Scan for the cell matching the given text and deliver its (x, y) coordinate at center. 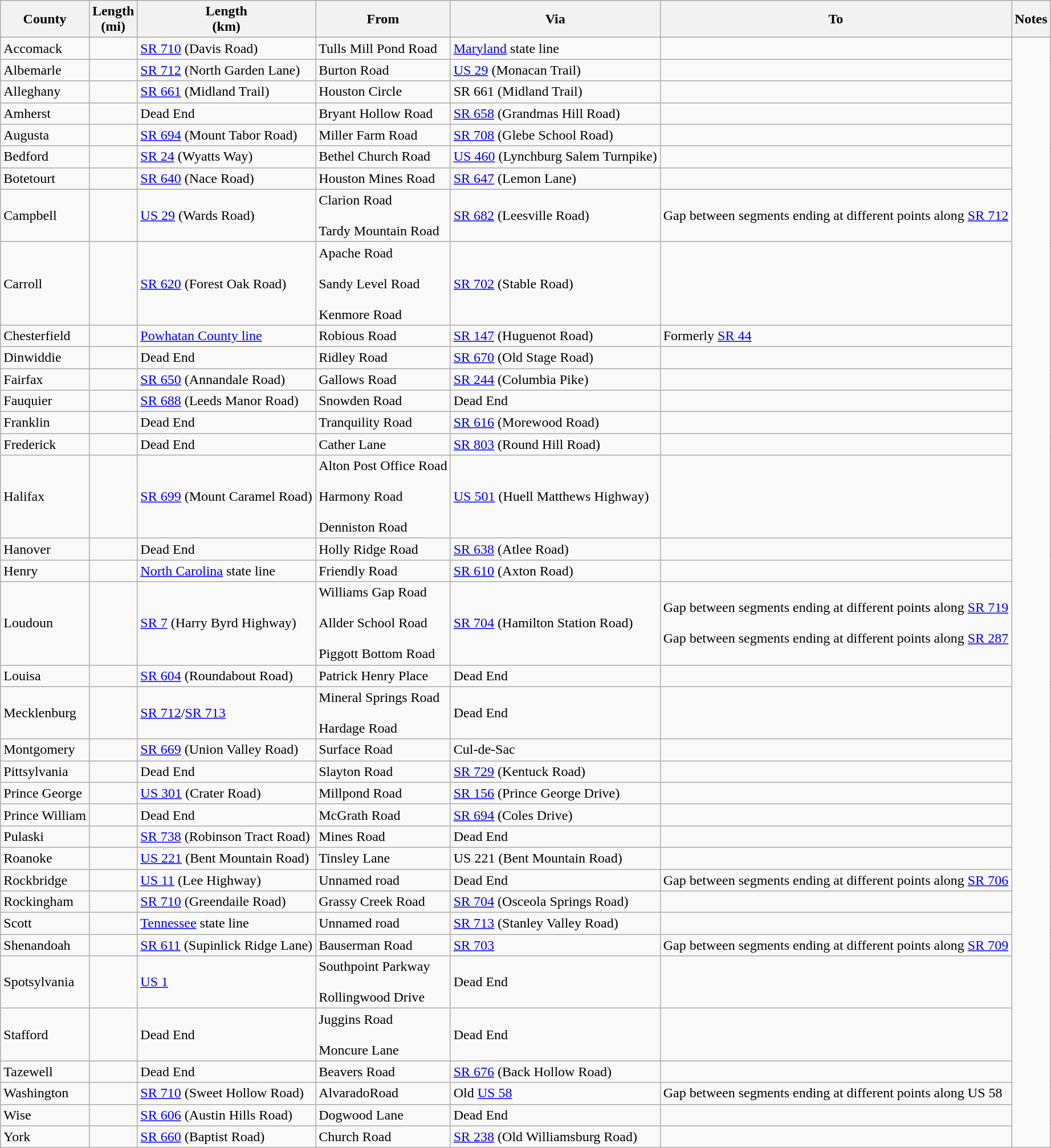
SR 712 (North Garden Lane) (227, 70)
Ridley Road (383, 357)
Millpond Road (383, 793)
SR 710 (Greendaile Road) (227, 902)
Alleghany (45, 92)
York (45, 1137)
US 29 (Monacan Trail) (555, 70)
Holly Ridge Road (383, 549)
Robious Road (383, 336)
Louisa (45, 676)
Prince George (45, 793)
Prince William (45, 815)
Bethel Church Road (383, 157)
Formerly SR 44 (836, 336)
SR 738 (Robinson Tract Road) (227, 836)
Gap between segments ending at different points along SR 712 (836, 215)
SR 647 (Lemon Lane) (555, 178)
Carroll (45, 283)
SR 669 (Union Valley Road) (227, 750)
Rockingham (45, 902)
Old US 58 (555, 1093)
SR 640 (Nace Road) (227, 178)
SR 702 (Stable Road) (555, 283)
Mecklenburg (45, 713)
SR 708 (Glebe School Road) (555, 135)
Surface Road (383, 750)
Mineral Springs RoadHardage Road (383, 713)
US 29 (Wards Road) (227, 215)
Tinsley Lane (383, 858)
Gap between segments ending at different points along SR 719Gap between segments ending at different points along SR 287 (836, 623)
Gap between segments ending at different points along SR 709 (836, 945)
Halifax (45, 497)
SR 604 (Roundabout Road) (227, 676)
Scott (45, 924)
Friendly Road (383, 571)
AlvaradoRoad (383, 1093)
SR 638 (Atlee Road) (555, 549)
Length(km) (227, 19)
Cather Lane (383, 444)
Southpoint ParkwayRollingwood Drive (383, 982)
Gap between segments ending at different points along US 58 (836, 1093)
SR 694 (Mount Tabor Road) (227, 135)
Fairfax (45, 379)
County (45, 19)
Gap between segments ending at different points along SR 706 (836, 880)
SR 712/SR 713 (227, 713)
Bryant Hollow Road (383, 113)
SR 704 (Hamilton Station Road) (555, 623)
SR 694 (Coles Drive) (555, 815)
Fauquier (45, 401)
SR 238 (Old Williamsburg Road) (555, 1137)
Tulls Mill Pond Road (383, 48)
Albemarle (45, 70)
Loudoun (45, 623)
Amherst (45, 113)
Clarion RoadTardy Mountain Road (383, 215)
SR 658 (Grandmas Hill Road) (555, 113)
SR 610 (Axton Road) (555, 571)
SR 676 (Back Hollow Road) (555, 1072)
Houston Circle (383, 92)
Williams Gap RoadAllder School RoadPiggott Bottom Road (383, 623)
SR 620 (Forest Oak Road) (227, 283)
Montgomery (45, 750)
Juggins RoadMoncure Lane (383, 1035)
Patrick Henry Place (383, 676)
SR 703 (555, 945)
Maryland state line (555, 48)
Augusta (45, 135)
Accomack (45, 48)
Beavers Road (383, 1072)
To (836, 19)
Alton Post Office RoadHarmony RoadDenniston Road (383, 497)
US 460 (Lynchburg Salem Turnpike) (555, 157)
Stafford (45, 1035)
Franklin (45, 423)
North Carolina state line (227, 571)
SR 710 (Sweet Hollow Road) (227, 1093)
Tennessee state line (227, 924)
SR 704 (Osceola Springs Road) (555, 902)
Rockbridge (45, 880)
Hanover (45, 549)
Pulaski (45, 836)
Frederick (45, 444)
Dogwood Lane (383, 1115)
Henry (45, 571)
Tazewell (45, 1072)
SR 611 (Supinlick Ridge Lane) (227, 945)
SR 713 (Stanley Valley Road) (555, 924)
SR 244 (Columbia Pike) (555, 379)
Campbell (45, 215)
Miller Farm Road (383, 135)
Wise (45, 1115)
US 501 (Huell Matthews Highway) (555, 497)
Pittsylvania (45, 771)
Powhatan County line (227, 336)
Snowden Road (383, 401)
Church Road (383, 1137)
SR 650 (Annandale Road) (227, 379)
Slayton Road (383, 771)
SR 729 (Kentuck Road) (555, 771)
Bauserman Road (383, 945)
Bedford (45, 157)
Via (555, 19)
Cul-de-Sac (555, 750)
US 11 (Lee Highway) (227, 880)
SR 24 (Wyatts Way) (227, 157)
SR 670 (Old Stage Road) (555, 357)
SR 682 (Leesville Road) (555, 215)
Houston Mines Road (383, 178)
Roanoke (45, 858)
Grassy Creek Road (383, 902)
Botetourt (45, 178)
Notes (1031, 19)
SR 660 (Baptist Road) (227, 1137)
Spotsylvania (45, 982)
Washington (45, 1093)
Gallows Road (383, 379)
SR 688 (Leeds Manor Road) (227, 401)
Apache RoadSandy Level RoadKenmore Road (383, 283)
US 301 (Crater Road) (227, 793)
SR 616 (Morewood Road) (555, 423)
US 1 (227, 982)
Dinwiddie (45, 357)
SR 803 (Round Hill Road) (555, 444)
SR 606 (Austin Hills Road) (227, 1115)
Chesterfield (45, 336)
Length(mi) (113, 19)
From (383, 19)
SR 7 (Harry Byrd Highway) (227, 623)
SR 156 (Prince George Drive) (555, 793)
SR 147 (Huguenot Road) (555, 336)
SR 710 (Davis Road) (227, 48)
Tranquility Road (383, 423)
SR 699 (Mount Caramel Road) (227, 497)
Shenandoah (45, 945)
Burton Road (383, 70)
McGrath Road (383, 815)
Mines Road (383, 836)
